Detect which cell encompasses the target text, then output its (X, Y) center coordinate. 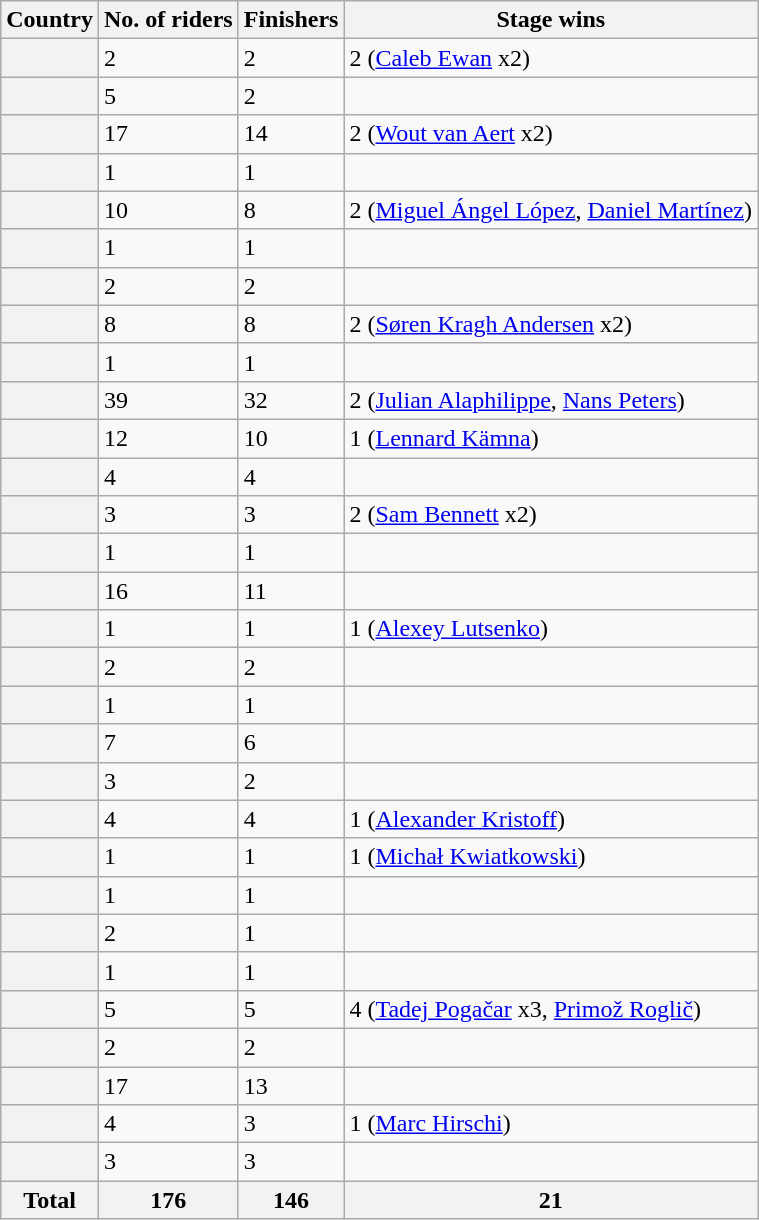
2 (Caleb Ewan x2) (551, 58)
2 (Wout van Aert x2) (551, 134)
14 (291, 134)
Country (50, 20)
1 (Lennard Kämna) (551, 438)
6 (291, 743)
No. of riders (168, 20)
2 (Miguel Ángel López, Daniel Martínez) (551, 210)
2 (Julian Alaphilippe, Nans Peters) (551, 400)
12 (168, 438)
2 (Søren Kragh Andersen x2) (551, 324)
1 (Marc Hirschi) (551, 1124)
13 (291, 1085)
16 (168, 591)
Total (50, 1200)
1 (Alexey Lutsenko) (551, 629)
11 (291, 591)
Finishers (291, 20)
2 (Sam Bennett x2) (551, 515)
4 (Tadej Pogačar x3, Primož Roglič) (551, 1009)
146 (291, 1200)
176 (168, 1200)
21 (551, 1200)
7 (168, 743)
Stage wins (551, 20)
39 (168, 400)
32 (291, 400)
1 (Michał Kwiatkowski) (551, 857)
1 (Alexander Kristoff) (551, 819)
